Provide the [X, Y] coordinate of the cell's center where the given text is located.  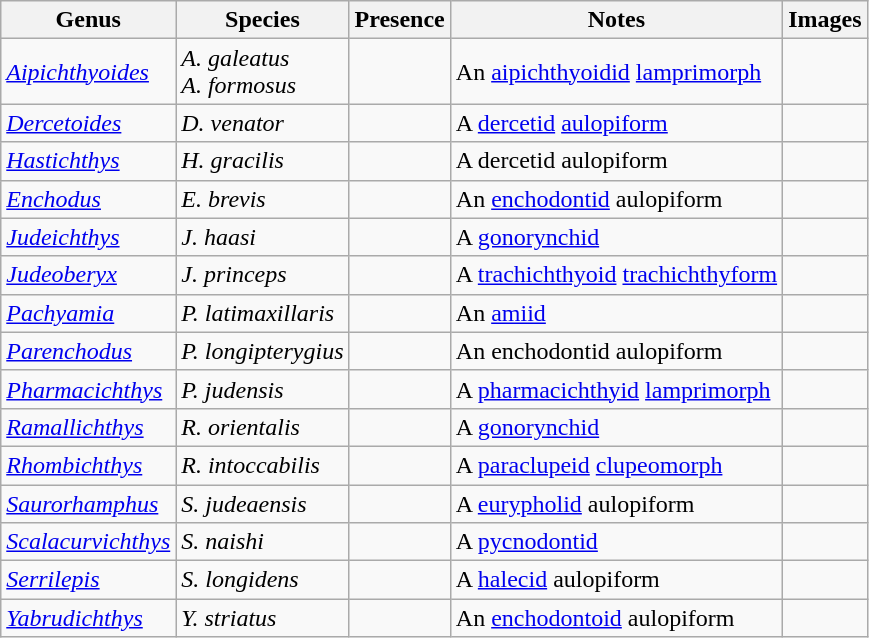
Pachyamia [88, 313]
S. naishi [262, 542]
Images [825, 20]
Saurorhamphus [88, 503]
Hastichthys [88, 161]
Pharmacichthys [88, 389]
Presence [400, 20]
J. haasi [262, 237]
Notes [616, 20]
E. brevis [262, 199]
Enchodus [88, 199]
A halecid aulopiform [616, 580]
Judeoberyx [88, 275]
A pycnodontid [616, 542]
Dercetoides [88, 123]
Judeichthys [88, 237]
Ramallichthys [88, 427]
P. longipterygius [262, 351]
Parenchodus [88, 351]
A pharmacichthyid lamprimorph [616, 389]
R. orientalis [262, 427]
S. longidens [262, 580]
H. gracilis [262, 161]
Genus [88, 20]
Serrilepis [88, 580]
R. intoccabilis [262, 465]
Aipichthyoides [88, 72]
P. judensis [262, 389]
S. judeaensis [262, 503]
An amiid [616, 313]
An aipichthyoidid lamprimorph [616, 72]
Yabrudichthys [88, 618]
Rhombichthys [88, 465]
Scalacurvichthys [88, 542]
A trachichthyoid trachichthyform [616, 275]
A eurypholid aulopiform [616, 503]
Y. striatus [262, 618]
A. galeatusA. formosus [262, 72]
Species [262, 20]
An enchodontoid aulopiform [616, 618]
J. princeps [262, 275]
A paraclupeid clupeomorph [616, 465]
P. latimaxillaris [262, 313]
D. venator [262, 123]
